Detect which cell encompasses the target text, then output its [X, Y] center coordinate. 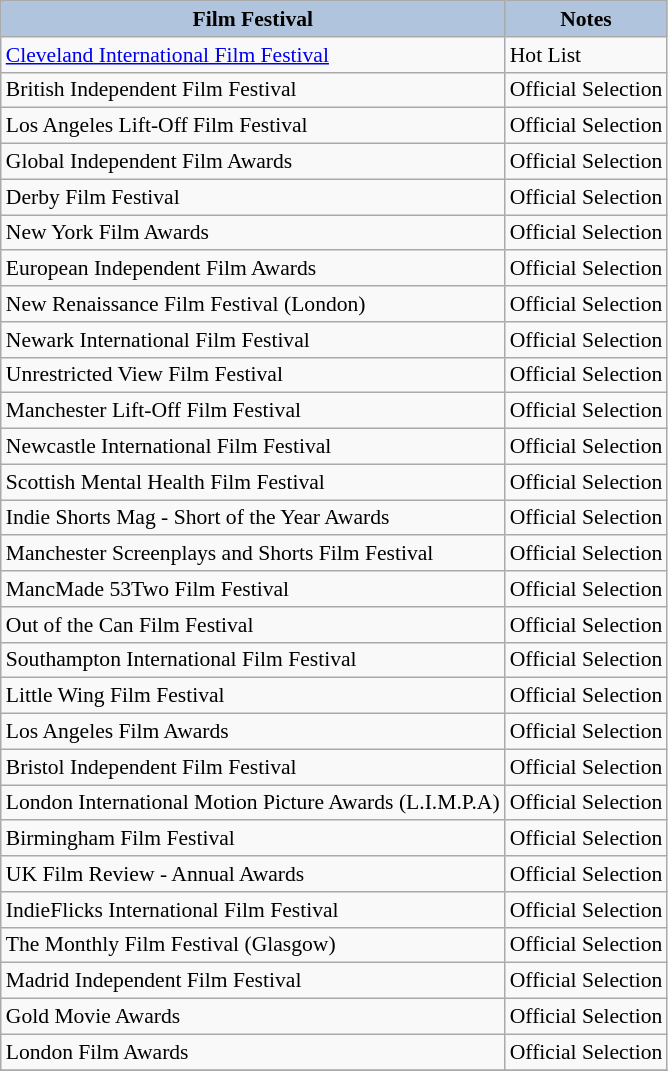
Gold Movie Awards [253, 1017]
British Independent Film Festival [253, 90]
Madrid Independent Film Festival [253, 981]
New Renaissance Film Festival (London) [253, 304]
Birmingham Film Festival [253, 839]
The Monthly Film Festival (Glasgow) [253, 945]
Little Wing Film Festival [253, 696]
IndieFlicks International Film Festival [253, 910]
Manchester Lift-Off Film Festival [253, 411]
Cleveland International Film Festival [253, 55]
Bristol Independent Film Festival [253, 767]
Global Independent Film Awards [253, 162]
Unrestricted View Film Festival [253, 375]
Los Angeles Film Awards [253, 732]
Los Angeles Lift-Off Film Festival [253, 126]
Manchester Screenplays and Shorts Film Festival [253, 554]
Derby Film Festival [253, 197]
European Independent Film Awards [253, 269]
Hot List [586, 55]
Notes [586, 19]
Indie Shorts Mag - Short of the Year Awards [253, 518]
New York Film Awards [253, 233]
Film Festival [253, 19]
Newark International Film Festival [253, 340]
London International Motion Picture Awards (L.I.M.P.A) [253, 803]
UK Film Review - Annual Awards [253, 874]
Scottish Mental Health Film Festival [253, 482]
Southampton International Film Festival [253, 660]
MancMade 53Two Film Festival [253, 589]
Out of the Can Film Festival [253, 625]
London Film Awards [253, 1052]
Newcastle International Film Festival [253, 447]
